Detect which cell encompasses the target text, then output its [X, Y] center coordinate. 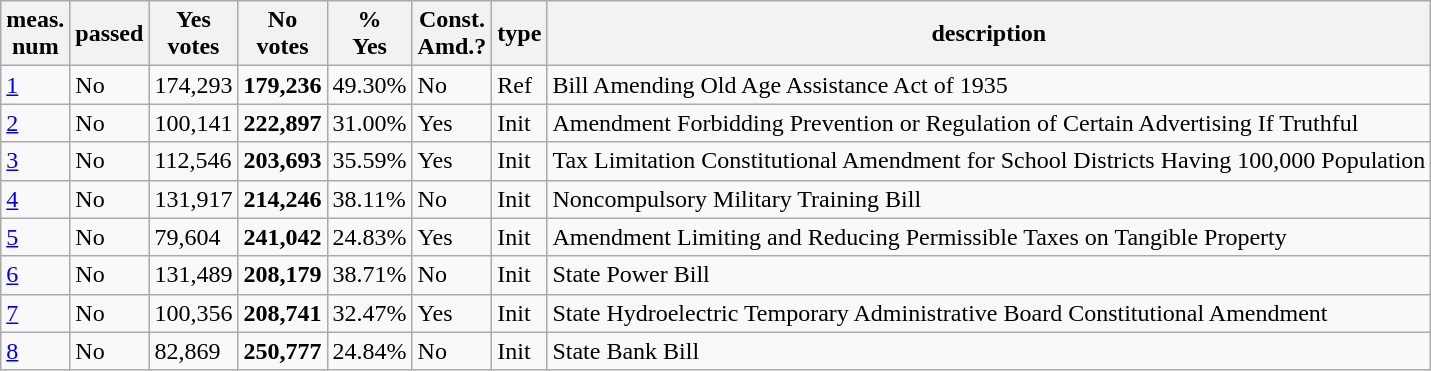
type [520, 34]
8 [36, 351]
32.47% [370, 313]
Noncompulsory Military Training Bill [989, 199]
Amendment Forbidding Prevention or Regulation of Certain Advertising If Truthful [989, 123]
2 [36, 123]
250,777 [282, 351]
38.71% [370, 275]
%Yes [370, 34]
State Hydroelectric Temporary Administrative Board Constitutional Amendment [989, 313]
Tax Limitation Constitutional Amendment for School Districts Having 100,000 Population [989, 161]
31.00% [370, 123]
4 [36, 199]
100,141 [194, 123]
State Power Bill [989, 275]
208,179 [282, 275]
49.30% [370, 85]
Novotes [282, 34]
24.84% [370, 351]
35.59% [370, 161]
203,693 [282, 161]
6 [36, 275]
214,246 [282, 199]
5 [36, 237]
1 [36, 85]
meas.num [36, 34]
Bill Amending Old Age Assistance Act of 1935 [989, 85]
Yesvotes [194, 34]
passed [110, 34]
Ref [520, 85]
79,604 [194, 237]
State Bank Bill [989, 351]
Const.Amd.? [452, 34]
112,546 [194, 161]
Amendment Limiting and Reducing Permissible Taxes on Tangible Property [989, 237]
222,897 [282, 123]
174,293 [194, 85]
179,236 [282, 85]
82,869 [194, 351]
7 [36, 313]
208,741 [282, 313]
24.83% [370, 237]
description [989, 34]
38.11% [370, 199]
100,356 [194, 313]
3 [36, 161]
241,042 [282, 237]
131,489 [194, 275]
131,917 [194, 199]
